Capture the cell that displays the provided text and extract its [x, y] central coordinate. 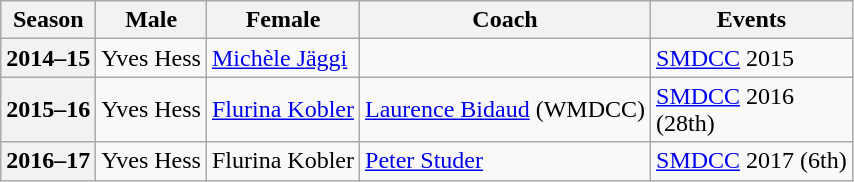
Events [752, 20]
Peter Studer [506, 161]
2014–15 [48, 58]
SMDCC 2015 [752, 58]
Female [282, 20]
2016–17 [48, 161]
Coach [506, 20]
2015–16 [48, 110]
Season [48, 20]
SMDCC 2017 (6th) [752, 161]
Michèle Jäggi [282, 58]
Male [152, 20]
Laurence Bidaud (WMDCC) [506, 110]
SMDCC 2016 (28th) [752, 110]
